For the text-containing cell, return its midpoint in [X, Y] coordinate format. 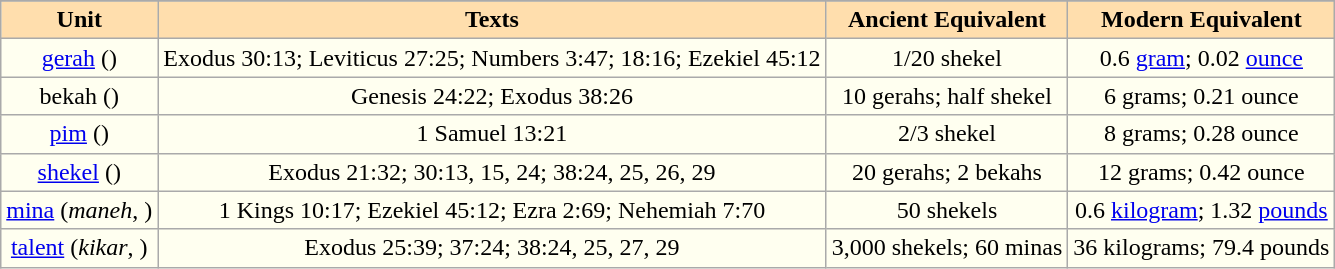
20 gerahs; 2 bekahs [947, 172]
1 Kings 10:17; Ezekiel 45:12; Ezra 2:69; Nehemiah 7:70 [492, 210]
12 grams; 0.42 ounce [1202, 172]
0.6 gram; 0.02 ounce [1202, 58]
Ancient Equivalent [947, 20]
shekel () [80, 172]
1 Samuel 13:21 [492, 134]
50 shekels [947, 210]
Exodus 30:13; Leviticus 27:25; Numbers 3:47; 18:16; Ezekiel 45:12 [492, 58]
10 gerahs; half shekel [947, 96]
Unit [80, 20]
0.6 kilogram; 1.32 pounds [1202, 210]
talent (kikar, ) [80, 248]
Modern Equivalent [1202, 20]
8 grams; 0.28 ounce [1202, 134]
1/20 shekel [947, 58]
pim () [80, 134]
Exodus 25:39; 37:24; 38:24, 25, 27, 29 [492, 248]
bekah () [80, 96]
Genesis 24:22; Exodus 38:26 [492, 96]
36 kilograms; 79.4 pounds [1202, 248]
3,000 shekels; 60 minas [947, 248]
6 grams; 0.21 ounce [1202, 96]
Texts [492, 20]
gerah () [80, 58]
Exodus 21:32; 30:13, 15, 24; 38:24, 25, 26, 29 [492, 172]
2/3 shekel [947, 134]
mina (maneh, ) [80, 210]
